Output the (X, Y) coordinate of the center of the cell containing the given text.  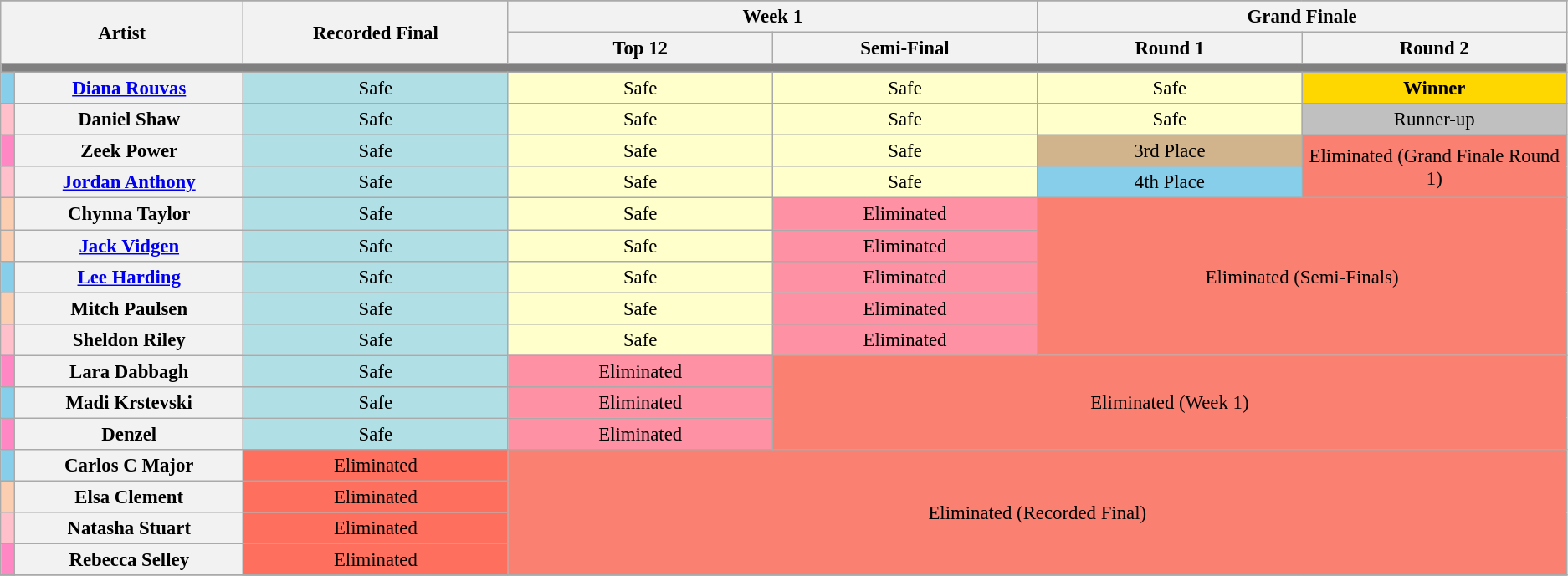
Winner (1434, 89)
Jordan Anthony (129, 183)
Artist (122, 32)
Diana Rouvas (129, 89)
Week 1 (773, 17)
Eliminated (Grand Finale Round 1) (1434, 167)
Eliminated (Semi-Finals) (1302, 277)
Daniel Shaw (129, 120)
Denzel (129, 434)
Sheldon Riley (129, 339)
Jack Vidgen (129, 246)
Mitch Paulsen (129, 308)
Lee Harding (129, 277)
Elsa Clement (129, 497)
Eliminated (Week 1) (1170, 403)
Recorded Final (376, 32)
Eliminated (Recorded Final) (1038, 512)
Chynna Taylor (129, 214)
Madi Krstevski (129, 403)
Grand Finale (1302, 17)
Rebecca Selley (129, 560)
3rd Place (1170, 151)
Round 2 (1434, 48)
4th Place (1170, 183)
Semi-Final (904, 48)
Zeek Power (129, 151)
Carlos C Major (129, 466)
Round 1 (1170, 48)
Top 12 (640, 48)
Natasha Stuart (129, 528)
Lara Dabbagh (129, 371)
Runner-up (1434, 120)
